From the cell containing the given text, extract its center point as (X, Y) coordinate. 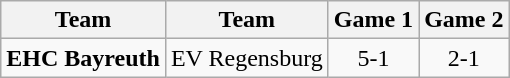
Game 2 (464, 20)
2-1 (464, 58)
EHC Bayreuth (84, 58)
EV Regensburg (246, 58)
5-1 (373, 58)
Game 1 (373, 20)
